Pinpoint the cell where the given text exists, returning its [x, y] midpoint coordinate. 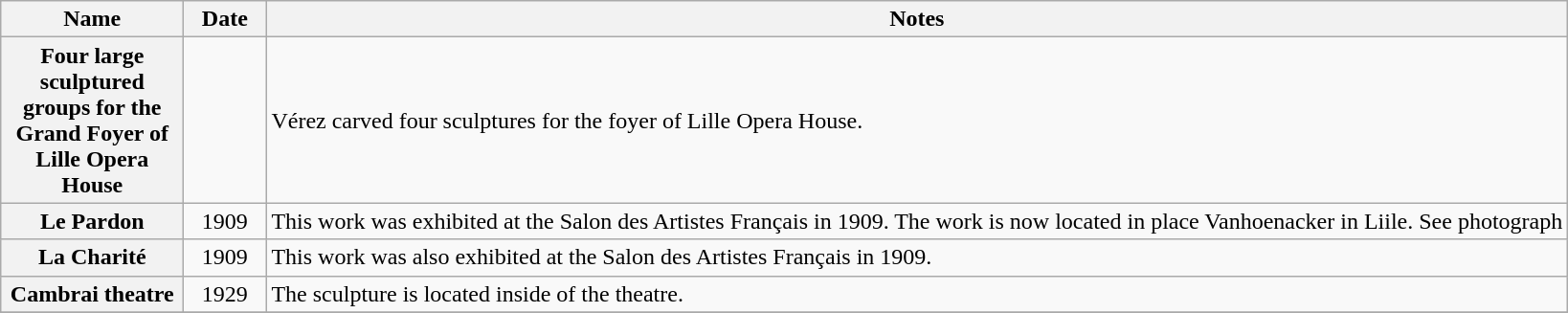
La Charité [92, 257]
This work was also exhibited at the Salon des Artistes Français in 1909. [917, 257]
Notes [917, 19]
Le Pardon [92, 221]
Cambrai theatre [92, 294]
The sculpture is located inside of the theatre. [917, 294]
Four large sculptured groups for the Grand Foyer of Lille Opera House [92, 121]
Vérez carved four sculptures for the foyer of Lille Opera House. [917, 121]
1929 [225, 294]
Date [225, 19]
Name [92, 19]
This work was exhibited at the Salon des Artistes Français in 1909. The work is now located in place Vanhoenacker in Liile. See photograph [917, 221]
